Scan for the cell matching the given text and deliver its [X, Y] coordinate at center. 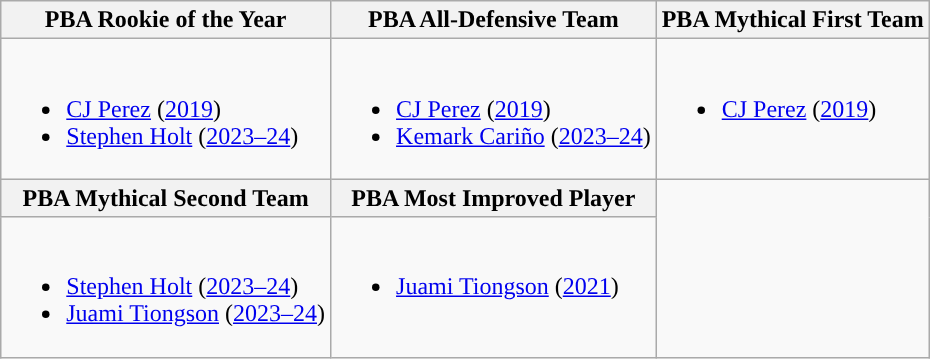
PBA Mythical Second Team [166, 198]
Stephen Holt (2023–24)Juami Tiongson (2023–24) [166, 287]
CJ Perez (2019) [792, 109]
PBA Mythical First Team [792, 20]
PBA All-Defensive Team [494, 20]
PBA Rookie of the Year [166, 20]
PBA Most Improved Player [494, 198]
CJ Perez (2019)Kemark Cariño (2023–24) [494, 109]
CJ Perez (2019)Stephen Holt (2023–24) [166, 109]
Juami Tiongson (2021) [494, 287]
